Extract the (X, Y) coordinate from the center of the cell holding the provided text.  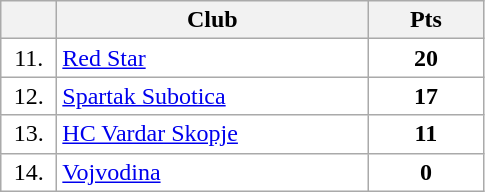
17 (426, 96)
HC Vardar Skopje (212, 134)
20 (426, 58)
14. (29, 172)
Club (212, 20)
Vojvodina (212, 172)
Pts (426, 20)
Spartak Subotica (212, 96)
12. (29, 96)
Red Star (212, 58)
11 (426, 134)
13. (29, 134)
0 (426, 172)
11. (29, 58)
